Extract the [x, y] coordinate from the center of the cell holding the provided text.  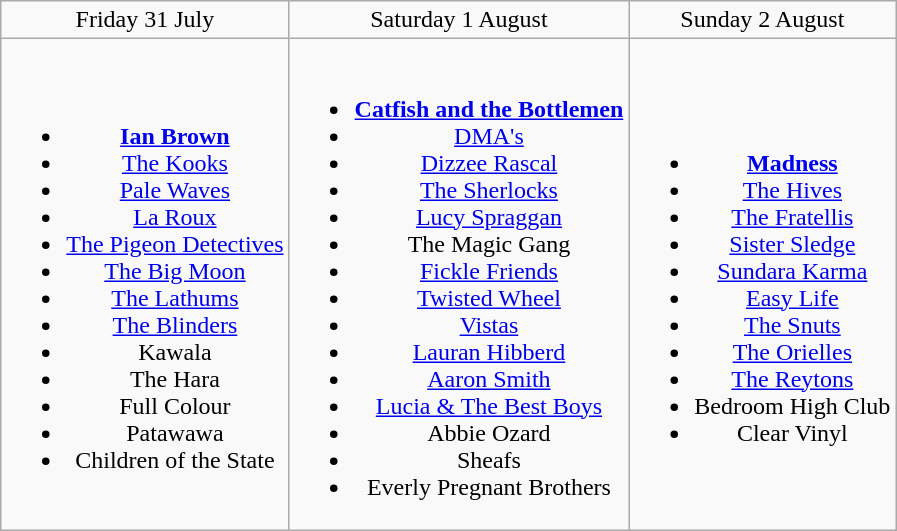
Sunday 2 August [762, 20]
Saturday 1 August [459, 20]
MadnessThe HivesThe FratellisSister SledgeSundara KarmaEasy LifeThe SnutsThe OriellesThe ReytonsBedroom High ClubClear Vinyl [762, 284]
Ian BrownThe KooksPale WavesLa RouxThe Pigeon DetectivesThe Big MoonThe LathumsThe BlindersKawalaThe HaraFull ColourPatawawaChildren of the State [145, 284]
Friday 31 July [145, 20]
